Search for the cell housing the specified text and yield its [X, Y] center coordinate. 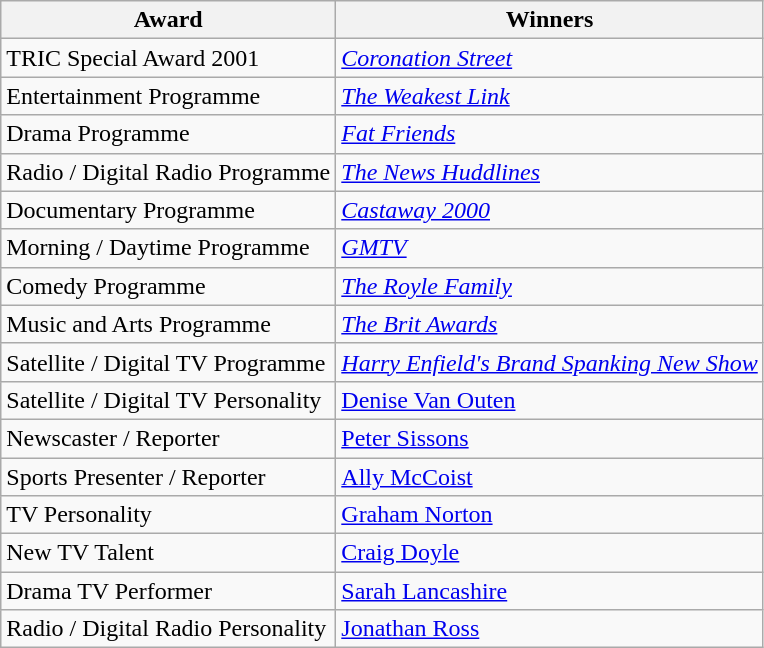
The News Huddlines [550, 172]
Documentary Programme [168, 210]
New TV Talent [168, 553]
Peter Sissons [550, 438]
Harry Enfield's Brand Spanking New Show [550, 362]
Comedy Programme [168, 286]
Newscaster / Reporter [168, 438]
Coronation Street [550, 58]
Graham Norton [550, 515]
Satellite / Digital TV Personality [168, 400]
Morning / Daytime Programme [168, 248]
The Royle Family [550, 286]
Entertainment Programme [168, 96]
The Weakest Link [550, 96]
TV Personality [168, 515]
Castaway 2000 [550, 210]
Drama TV Performer [168, 591]
GMTV [550, 248]
Sports Presenter / Reporter [168, 477]
Satellite / Digital TV Programme [168, 362]
Denise Van Outen [550, 400]
Drama Programme [168, 134]
Jonathan Ross [550, 629]
Radio / Digital Radio Programme [168, 172]
Radio / Digital Radio Personality [168, 629]
Craig Doyle [550, 553]
Ally McCoist [550, 477]
Fat Friends [550, 134]
The Brit Awards [550, 324]
TRIC Special Award 2001 [168, 58]
Music and Arts Programme [168, 324]
Sarah Lancashire [550, 591]
Award [168, 20]
Winners [550, 20]
